Locate the cell with the specified text and output its (x, y) center coordinate. 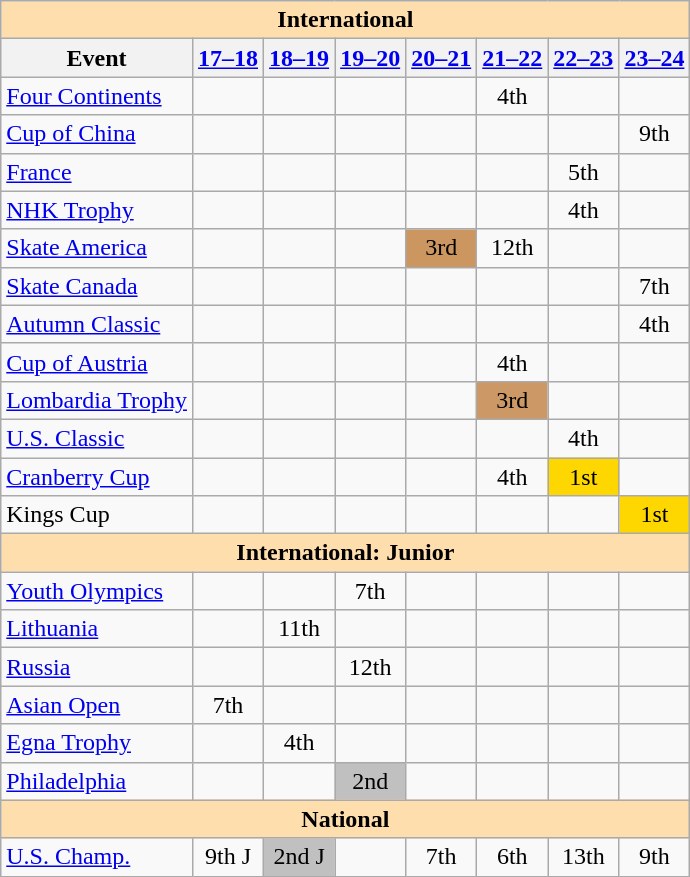
Lithuania (97, 629)
5th (584, 172)
2nd J (300, 857)
Egna Trophy (97, 743)
Skate Canada (97, 286)
18–19 (300, 58)
2nd (370, 781)
Cranberry Cup (97, 477)
Skate America (97, 248)
19–20 (370, 58)
International: Junior (346, 553)
Cup of China (97, 134)
Four Continents (97, 96)
Lombardia Trophy (97, 400)
20–21 (442, 58)
NHK Trophy (97, 210)
Asian Open (97, 705)
22–23 (584, 58)
U.S. Champ. (97, 857)
Youth Olympics (97, 591)
11th (300, 629)
Philadelphia (97, 781)
Russia (97, 667)
International (346, 20)
6th (512, 857)
9th J (228, 857)
Autumn Classic (97, 324)
23–24 (654, 58)
Cup of Austria (97, 362)
13th (584, 857)
Event (97, 58)
Kings Cup (97, 515)
U.S. Classic (97, 438)
France (97, 172)
National (346, 819)
21–22 (512, 58)
17–18 (228, 58)
